Output the (x, y) coordinate of the center of the cell containing the given text.  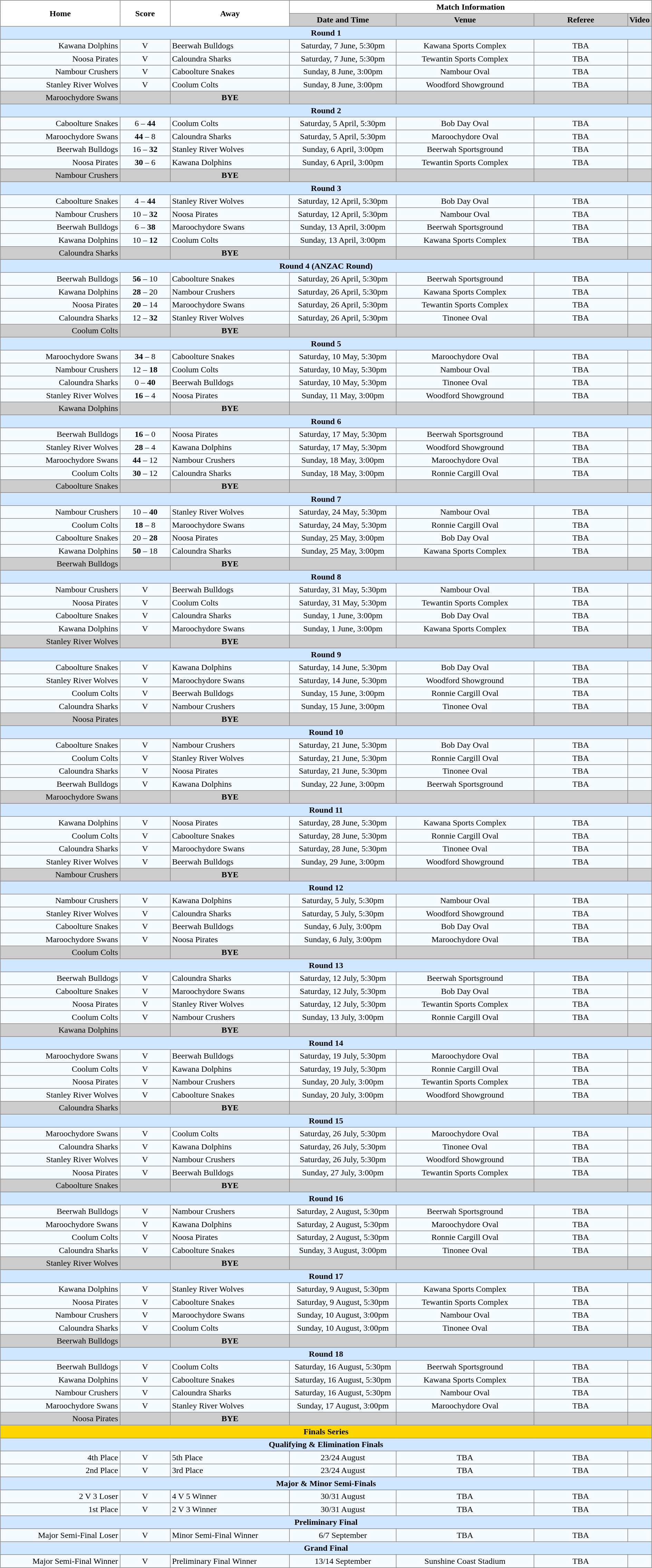
Round 17 (326, 1276)
34 – 8 (145, 357)
Round 10 (326, 732)
Video (640, 20)
1st Place (60, 1509)
Referee (581, 20)
Round 9 (326, 654)
Round 7 (326, 499)
4 V 5 Winner (230, 1497)
Qualifying & Elimination Finals (326, 1445)
Finals Series (326, 1432)
Date and Time (343, 20)
6/7 September (343, 1535)
Round 3 (326, 188)
Sunday, 22 June, 3:00pm (343, 784)
10 – 32 (145, 214)
Sunday, 13 July, 3:00pm (343, 1017)
Score (145, 13)
4th Place (60, 1457)
12 – 18 (145, 370)
Sunday, 11 May, 3:00pm (343, 395)
16 – 32 (145, 150)
28 – 20 (145, 292)
Sunshine Coast Stadium (465, 1561)
Round 1 (326, 33)
6 – 44 (145, 124)
3rd Place (230, 1471)
4 – 44 (145, 201)
Sunday, 3 August, 3:00pm (343, 1250)
50 – 18 (145, 551)
Round 4 (ANZAC Round) (326, 266)
Major & Minor Semi-Finals (326, 1483)
Round 15 (326, 1121)
12 – 32 (145, 318)
56 – 10 (145, 279)
Round 6 (326, 421)
20 – 28 (145, 538)
Major Semi-Final Winner (60, 1561)
Round 13 (326, 965)
5th Place (230, 1457)
30 – 6 (145, 162)
Grand Final (326, 1548)
Round 14 (326, 1043)
Minor Semi-Final Winner (230, 1535)
44 – 12 (145, 460)
Round 18 (326, 1354)
16 – 4 (145, 395)
2nd Place (60, 1471)
10 – 12 (145, 240)
Preliminary Final (326, 1522)
Round 11 (326, 810)
Sunday, 27 July, 3:00pm (343, 1173)
Home (60, 13)
18 – 8 (145, 525)
10 – 40 (145, 512)
Match Information (471, 7)
Round 2 (326, 111)
Round 5 (326, 344)
44 – 8 (145, 136)
Sunday, 29 June, 3:00pm (343, 862)
Away (230, 13)
13/14 September (343, 1561)
16 – 0 (145, 434)
Major Semi-Final Loser (60, 1535)
30 – 12 (145, 473)
0 – 40 (145, 383)
28 – 4 (145, 447)
2 V 3 Loser (60, 1497)
Round 8 (326, 577)
20 – 14 (145, 305)
Sunday, 17 August, 3:00pm (343, 1406)
Round 16 (326, 1198)
Venue (465, 20)
2 V 3 Winner (230, 1509)
Preliminary Final Winner (230, 1561)
Round 12 (326, 888)
6 – 38 (145, 227)
